Determine the [x, y] coordinate at the center of the cell enclosing the given text.  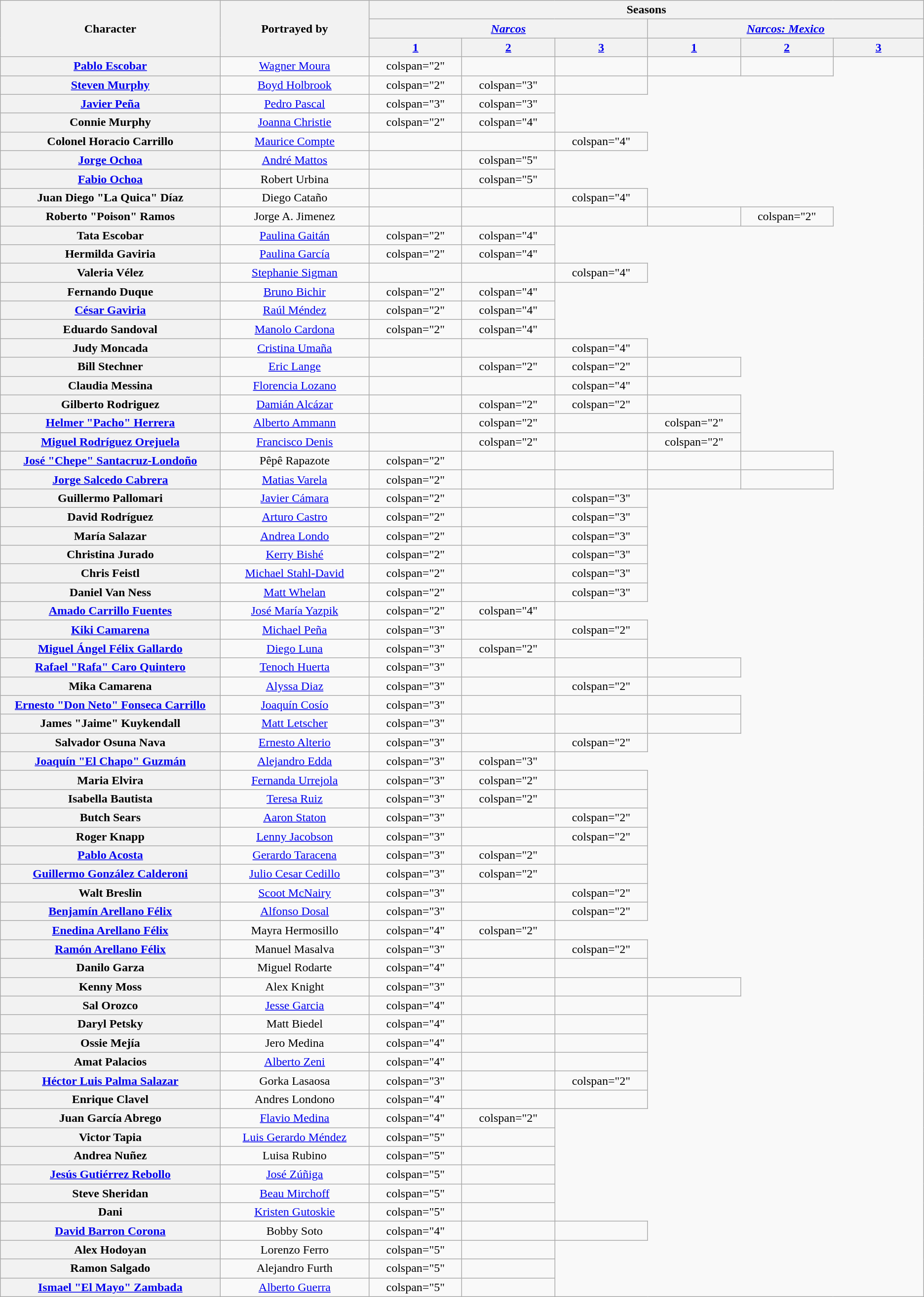
Fernanda Urrejola [295, 780]
Pablo Acosta [111, 855]
Jero Medina [295, 1043]
Paulina García [295, 254]
Tata Escobar [111, 235]
Mika Camarena [111, 686]
Alex Hodoyan [111, 1250]
Miguel Ángel Félix Gallardo [111, 648]
Juan García Abrego [111, 1118]
Arturo Castro [295, 517]
Gorka Lasaosa [295, 1080]
Matt Biedel [295, 1024]
Eric Lange [295, 367]
David Rodríguez [111, 517]
Benjamín Arellano Félix [111, 912]
Gilberto Rodriguez [111, 404]
Roberto "Poison" Ramos [111, 216]
Connie Murphy [111, 122]
Teresa Ruiz [295, 799]
Pêpê Rapazote [295, 460]
Miguel Rodríguez Orejuela [111, 442]
Guillermo Pallomari [111, 498]
Claudia Messina [111, 385]
Isabella Bautista [111, 799]
Javier Peña [111, 104]
Diego Cataño [295, 197]
Fabio Ochoa [111, 179]
Joanna Christie [295, 122]
Ramon Salgado [111, 1268]
Amado Carrillo Fuentes [111, 611]
Joaquín "El Chapo" Guzmán [111, 761]
André Mattos [295, 160]
Jesús Gutiérrez Rebollo [111, 1175]
Pedro Pascal [295, 104]
Jesse Garcia [295, 1005]
Amat Palacios [111, 1062]
Eduardo Sandoval [111, 329]
Narcos [508, 29]
Flavio Medina [295, 1118]
Enrique Clavel [111, 1099]
Wagner Moura [295, 66]
Michael Stahl-David [295, 573]
Ramón Arellano Félix [111, 949]
Aaron Staton [295, 817]
Matt Letscher [295, 724]
Character [111, 29]
Ismael "El Mayo" Zambada [111, 1287]
Alejandro Edda [295, 761]
Michael Peña [295, 630]
Christina Jurado [111, 555]
Alex Knight [295, 987]
Andres Londono [295, 1099]
Andrea Londo [295, 535]
Judy Moncada [111, 348]
Alberto Guerra [295, 1287]
Bobby Soto [295, 1231]
Daryl Petsky [111, 1024]
Francisco Denis [295, 442]
James "Jaime" Kuykendall [111, 724]
Valeria Vélez [111, 273]
José "Chepe" Santacruz-Londoño [111, 460]
Pablo Escobar [111, 66]
Héctor Luis Palma Salazar [111, 1080]
Paulina Gaitán [295, 235]
Stephanie Sigman [295, 273]
Florencia Lozano [295, 385]
Kiki Camarena [111, 630]
Ernesto "Don Neto" Fonseca Carrillo [111, 705]
César Gaviria [111, 310]
Luis Gerardo Méndez [295, 1137]
Cristina Umaña [295, 348]
Daniel Van Ness [111, 592]
Manolo Cardona [295, 329]
María Salazar [111, 535]
Portrayed by [295, 29]
Rafael "Rafa" Caro Quintero [111, 667]
Beau Mirchoff [295, 1193]
Bruno Bichir [295, 292]
Seasons [647, 10]
Alyssa Diaz [295, 686]
Enedina Arellano Félix [111, 930]
Jorge Ochoa [111, 160]
Maria Elvira [111, 780]
Robert Urbina [295, 179]
Maurice Compte [295, 141]
Boyd Holbrook [295, 85]
Colonel Horacio Carrillo [111, 141]
Javier Cámara [295, 498]
Alejandro Furth [295, 1268]
José Zúñiga [295, 1175]
Matias Varela [295, 479]
Alberto Zeni [295, 1062]
David Barron Corona [111, 1231]
Roger Knapp [111, 837]
Kerry Bishé [295, 555]
Matt Whelan [295, 592]
Ernesto Alterio [295, 742]
Manuel Masalva [295, 949]
Joaquín Cosío [295, 705]
Andrea Nuñez [111, 1156]
Narcos: Mexico [786, 29]
Juan Diego "La Quica" Díaz [111, 197]
Julio Cesar Cedillo [295, 874]
Dani [111, 1212]
Luisa Rubino [295, 1156]
Tenoch Huerta [295, 667]
Lenny Jacobson [295, 837]
Steve Sheridan [111, 1193]
Guillermo González Calderoni [111, 874]
Lorenzo Ferro [295, 1250]
Fernando Duque [111, 292]
Diego Luna [295, 648]
Butch Sears [111, 817]
Jorge A. Jimenez [295, 216]
Chris Feistl [111, 573]
Danilo Garza [111, 968]
Scoot McNairy [295, 893]
Steven Murphy [111, 85]
Hermilda Gaviria [111, 254]
Sal Orozco [111, 1005]
Jorge Salcedo Cabrera [111, 479]
Damián Alcázar [295, 404]
Alberto Ammann [295, 423]
Raúl Méndez [295, 310]
Kristen Gutoskie [295, 1212]
Gerardo Taracena [295, 855]
Alfonso Dosal [295, 912]
Bill Stechner [111, 367]
Salvador Osuna Nava [111, 742]
Walt Breslin [111, 893]
Helmer "Pacho" Herrera [111, 423]
Miguel Rodarte [295, 968]
Ossie Mejía [111, 1043]
Victor Tapia [111, 1137]
José María Yazpik [295, 611]
Mayra Hermosillo [295, 930]
Kenny Moss [111, 987]
